Return [X, Y] of the center of cell containing provided text 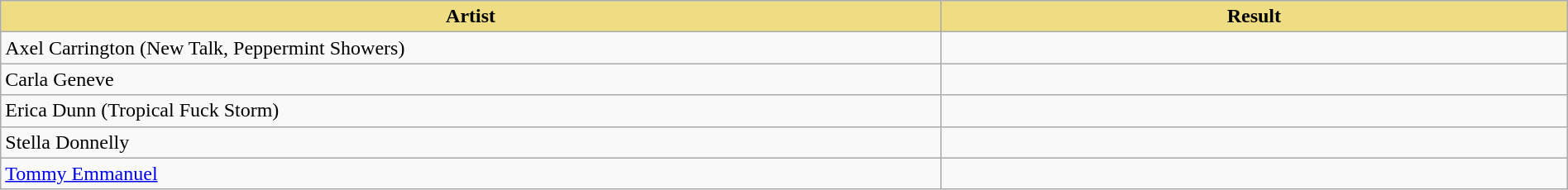
Carla Geneve [471, 79]
Stella Donnelly [471, 142]
Result [1254, 17]
Axel Carrington (New Talk, Peppermint Showers) [471, 48]
Artist [471, 17]
Erica Dunn (Tropical Fuck Storm) [471, 111]
Tommy Emmanuel [471, 173]
